Return the (X, Y) coordinate for the center point of the cell that contains the specified text.  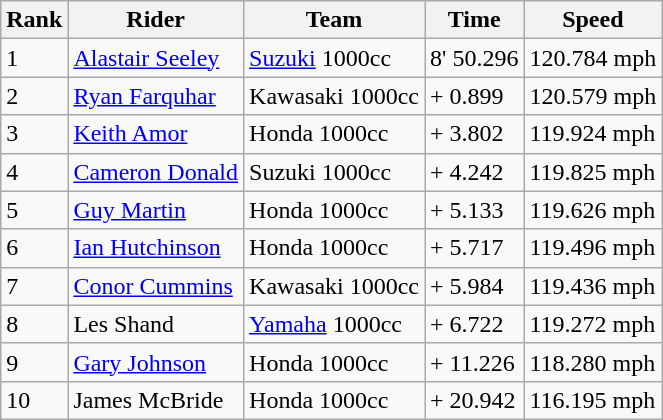
+ 20.942 (474, 400)
116.195 mph (593, 400)
9 (34, 362)
Alastair Seeley (156, 58)
10 (34, 400)
119.272 mph (593, 324)
120.784 mph (593, 58)
1 (34, 58)
+ 5.984 (474, 286)
119.496 mph (593, 248)
6 (34, 248)
Conor Cummins (156, 286)
+ 11.226 (474, 362)
Cameron Donald (156, 172)
8' 50.296 (474, 58)
Ryan Farquhar (156, 96)
Ian Hutchinson (156, 248)
+ 5.717 (474, 248)
4 (34, 172)
2 (34, 96)
5 (34, 210)
119.626 mph (593, 210)
Guy Martin (156, 210)
119.924 mph (593, 134)
8 (34, 324)
Les Shand (156, 324)
+ 6.722 (474, 324)
Team (334, 20)
Time (474, 20)
+ 4.242 (474, 172)
120.579 mph (593, 96)
+ 5.133 (474, 210)
3 (34, 134)
+ 3.802 (474, 134)
Gary Johnson (156, 362)
Rank (34, 20)
119.825 mph (593, 172)
Yamaha 1000cc (334, 324)
118.280 mph (593, 362)
Rider (156, 20)
7 (34, 286)
+ 0.899 (474, 96)
Keith Amor (156, 134)
Speed (593, 20)
119.436 mph (593, 286)
James McBride (156, 400)
